Extract the [x, y] coordinate from the center of the cell holding the provided text.  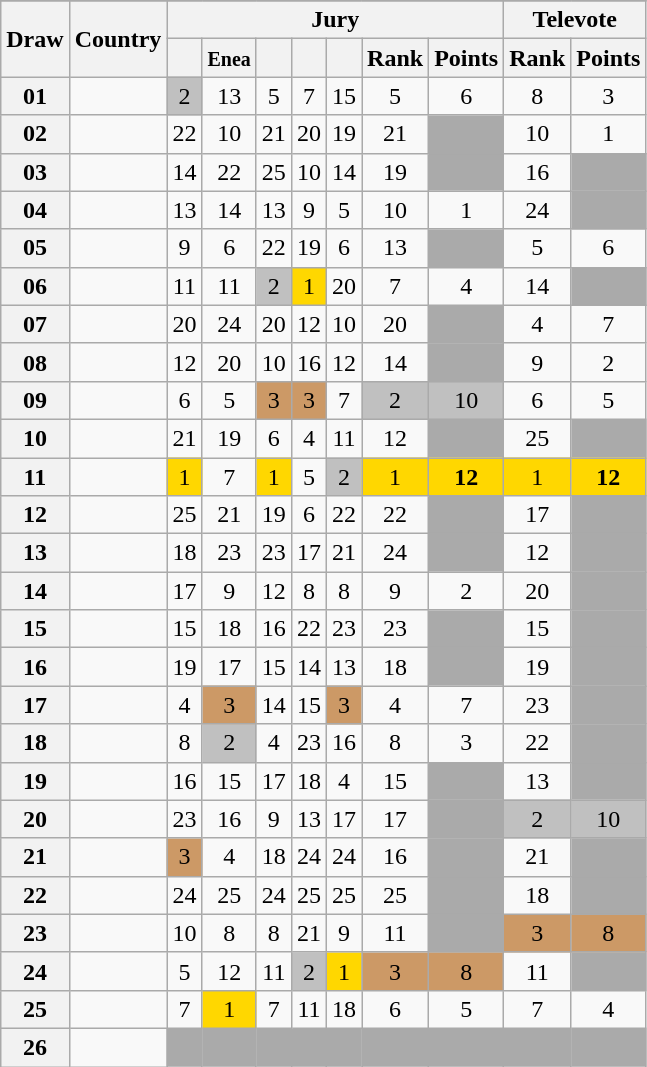
Jury [336, 20]
Draw [35, 39]
03 [35, 172]
Enea [229, 58]
07 [35, 324]
26 [35, 1047]
04 [35, 210]
05 [35, 248]
02 [35, 134]
09 [35, 400]
Televote [575, 20]
01 [35, 96]
06 [35, 286]
08 [35, 362]
Country [118, 39]
